Capture the cell that displays the provided text and extract its [x, y] central coordinate. 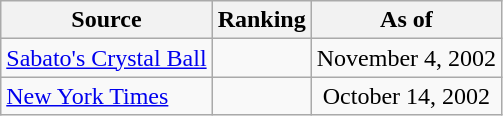
Sabato's Crystal Ball [106, 58]
Ranking [262, 20]
New York Times [106, 96]
As of [406, 20]
October 14, 2002 [406, 96]
Source [106, 20]
November 4, 2002 [406, 58]
